Determine the (x, y) coordinate at the center of the cell enclosing the given text.  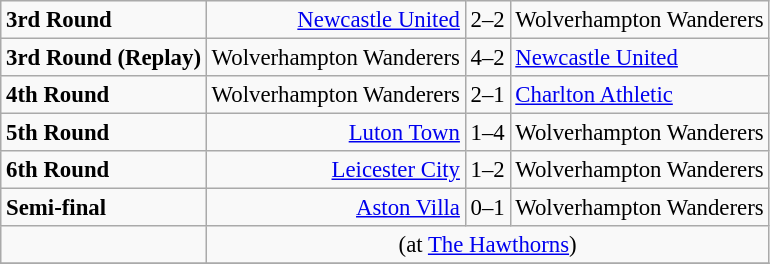
6th Round (104, 170)
1–2 (488, 170)
Luton Town (336, 133)
3rd Round (Replay) (104, 58)
4–2 (488, 58)
2–2 (488, 20)
4th Round (104, 95)
Leicester City (336, 170)
3rd Round (104, 20)
5th Round (104, 133)
(at The Hawthorns) (488, 245)
1–4 (488, 133)
0–1 (488, 208)
Charlton Athletic (640, 95)
2–1 (488, 95)
Semi-final (104, 208)
Aston Villa (336, 208)
